Locate the cell with the specified text and output its (X, Y) center coordinate. 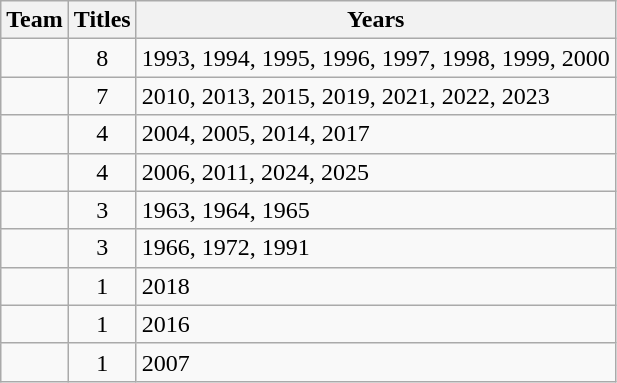
2010, 2013, 2015, 2019, 2021, 2022, 2023 (376, 96)
2006, 2011, 2024, 2025 (376, 172)
Years (376, 20)
2004, 2005, 2014, 2017 (376, 134)
7 (102, 96)
Team (35, 20)
Titles (102, 20)
2007 (376, 362)
1963, 1964, 1965 (376, 210)
2018 (376, 286)
2016 (376, 324)
1993, 1994, 1995, 1996, 1997, 1998, 1999, 2000 (376, 58)
8 (102, 58)
1966, 1972, 1991 (376, 248)
